Return the (x, y) coordinate for the center point of the cell that contains the specified text.  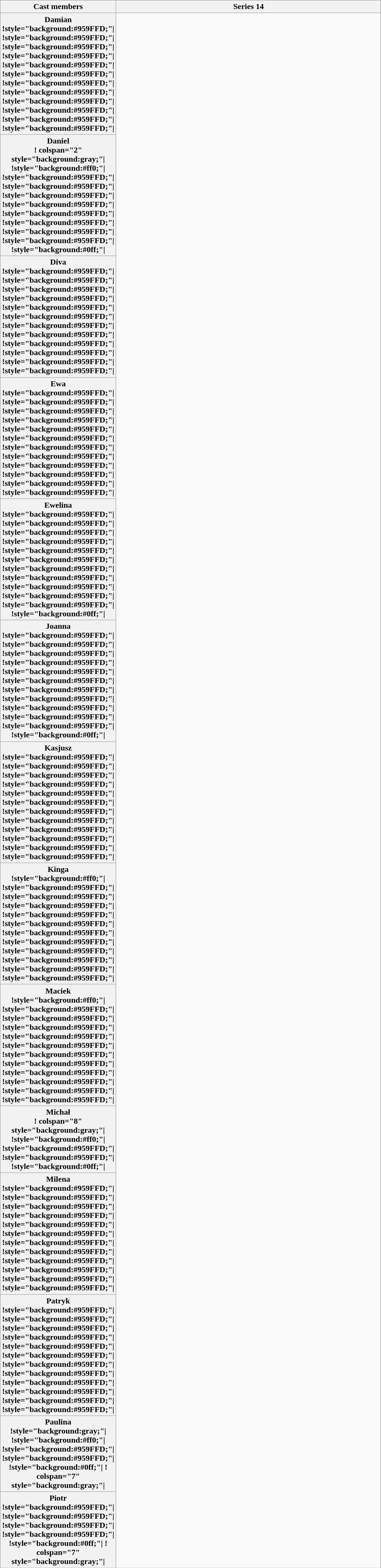
Cast members (58, 7)
Series 14 (249, 7)
